Detect which cell encompasses the target text, then output its (X, Y) center coordinate. 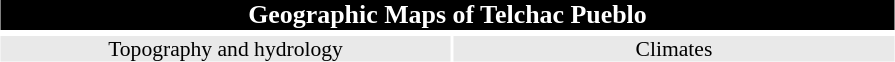
Geographic Maps of Telchac Pueblo (447, 15)
Climates (674, 49)
Topography and hydrology (225, 49)
